Return the [x, y] coordinate for the center point of the cell that contains the specified text.  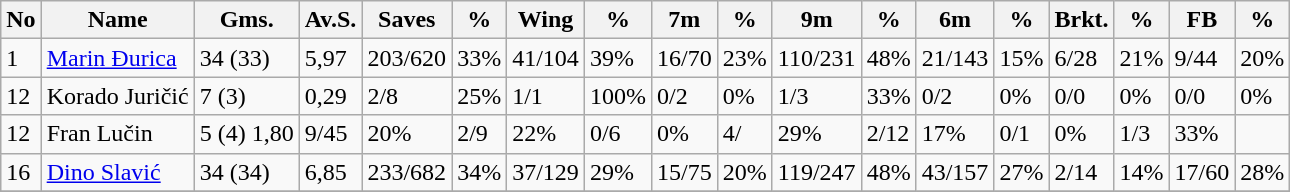
Av.S. [330, 20]
6/28 [1082, 58]
27% [1022, 172]
5,97 [330, 58]
1 [21, 58]
Dino Slavić [118, 172]
2/12 [888, 134]
Gms. [246, 20]
No [21, 20]
21% [1142, 58]
1/1 [546, 96]
2/9 [480, 134]
FB [1202, 20]
203/620 [407, 58]
23% [744, 58]
9/44 [1202, 58]
110/231 [816, 58]
Name [118, 20]
Wing [546, 20]
34% [480, 172]
233/682 [407, 172]
6,85 [330, 172]
Fran Lučin [118, 134]
7 (3) [246, 96]
39% [618, 58]
Marin Đurica [118, 58]
Brkt. [1082, 20]
0/1 [1022, 134]
16/70 [684, 58]
15/75 [684, 172]
2/14 [1082, 172]
9/45 [330, 134]
119/247 [816, 172]
2/8 [407, 96]
5 (4) 1,80 [246, 134]
41/104 [546, 58]
25% [480, 96]
Saves [407, 20]
22% [546, 134]
100% [618, 96]
15% [1022, 58]
14% [1142, 172]
6m [955, 20]
37/129 [546, 172]
0,29 [330, 96]
4/ [744, 134]
Korado Juričić [118, 96]
16 [21, 172]
34 (33) [246, 58]
7m [684, 20]
17% [955, 134]
34 (34) [246, 172]
21/143 [955, 58]
43/157 [955, 172]
28% [1262, 172]
17/60 [1202, 172]
9m [816, 20]
0/6 [618, 134]
